Return the [X, Y] coordinate for the center point of the cell that contains the specified text.  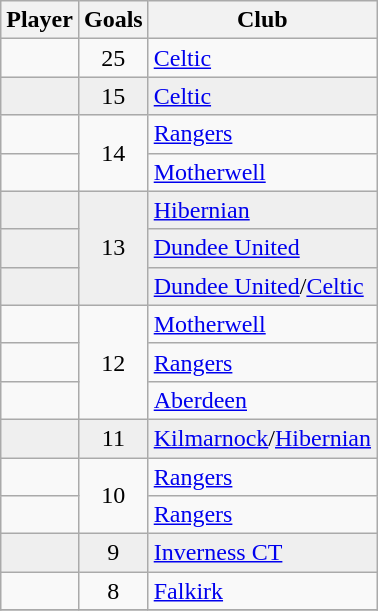
14 [113, 153]
Goals [113, 20]
Inverness CT [262, 553]
11 [113, 438]
Aberdeen [262, 400]
9 [113, 553]
25 [113, 58]
Player [40, 20]
12 [113, 362]
Dundee United [262, 248]
Falkirk [262, 591]
Hibernian [262, 210]
15 [113, 96]
10 [113, 496]
Dundee United/Celtic [262, 286]
13 [113, 248]
8 [113, 591]
Kilmarnock/Hibernian [262, 438]
Club [262, 20]
